Determine the [X, Y] coordinate at the center of the cell enclosing the given text.  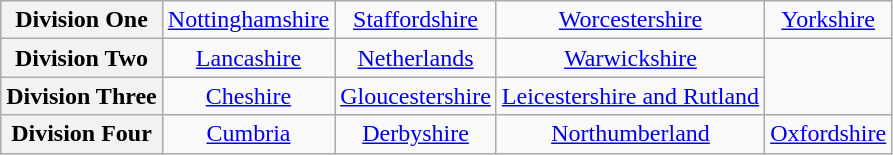
Division One [82, 20]
Warwickshire [630, 58]
Worcestershire [630, 20]
Nottinghamshire [248, 20]
Division Three [82, 96]
Lancashire [248, 58]
Northumberland [630, 134]
Leicestershire and Rutland [630, 96]
Derbyshire [416, 134]
Oxfordshire [828, 134]
Division Four [82, 134]
Staffordshire [416, 20]
Cumbria [248, 134]
Cheshire [248, 96]
Yorkshire [828, 20]
Gloucestershire [416, 96]
Netherlands [416, 58]
Division Two [82, 58]
